Return the (x, y) coordinate for the center point of the cell that contains the specified text.  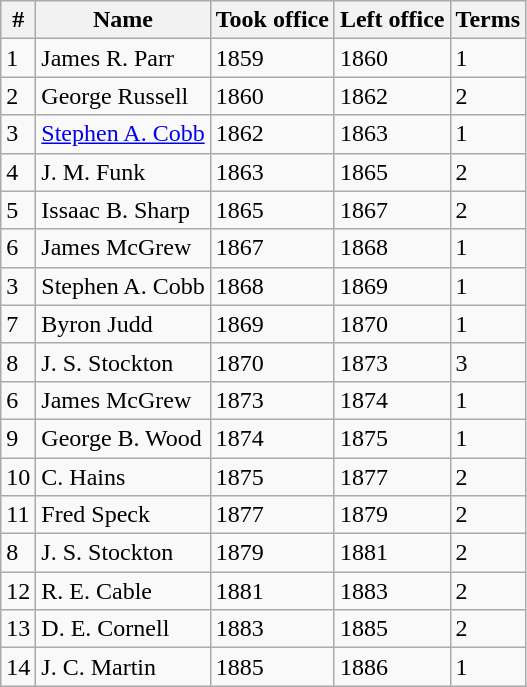
4 (18, 172)
1859 (272, 58)
9 (18, 438)
J. M. Funk (123, 172)
James R. Parr (123, 58)
5 (18, 210)
Left office (392, 20)
R. E. Cable (123, 591)
Issaac B. Sharp (123, 210)
10 (18, 477)
Name (123, 20)
# (18, 20)
7 (18, 324)
Terms (488, 20)
13 (18, 629)
D. E. Cornell (123, 629)
1886 (392, 667)
J. C. Martin (123, 667)
11 (18, 515)
C. Hains (123, 477)
Took office (272, 20)
George B. Wood (123, 438)
Byron Judd (123, 324)
Fred Speck (123, 515)
George Russell (123, 96)
12 (18, 591)
14 (18, 667)
